Extract the (X, Y) coordinate from the center of the cell holding the provided text.  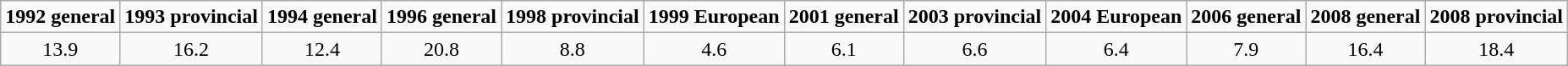
13.9 (61, 49)
16.2 (191, 49)
6.1 (844, 49)
1998 provincial (573, 17)
2006 general (1247, 17)
8.8 (573, 49)
20.8 (441, 49)
18.4 (1497, 49)
2003 provincial (974, 17)
7.9 (1247, 49)
2008 general (1365, 17)
1994 general (321, 17)
1993 provincial (191, 17)
2001 general (844, 17)
16.4 (1365, 49)
2004 European (1116, 17)
12.4 (321, 49)
1992 general (61, 17)
1999 European (714, 17)
1996 general (441, 17)
6.4 (1116, 49)
6.6 (974, 49)
4.6 (714, 49)
2008 provincial (1497, 17)
